Find where the given text appears and provide that cell's center as [x, y] coordinate. 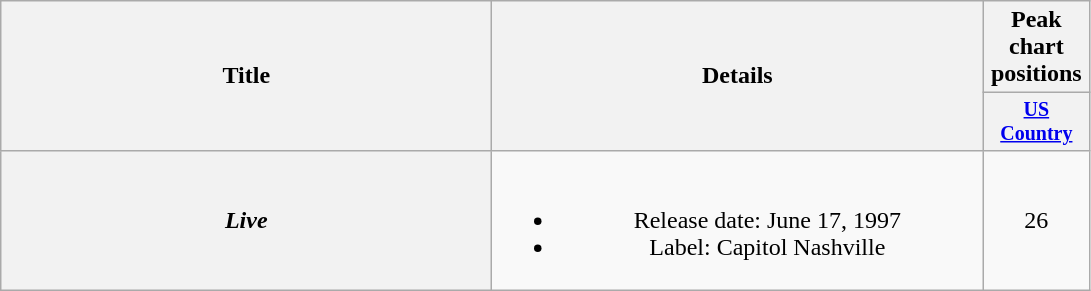
Details [738, 76]
Release date: June 17, 1997Label: Capitol Nashville [738, 220]
Title [246, 76]
Live [246, 220]
26 [1036, 220]
Peak chartpositions [1036, 47]
US Country [1036, 122]
